Provide the [x, y] coordinate of the cell's center where the given text is located.  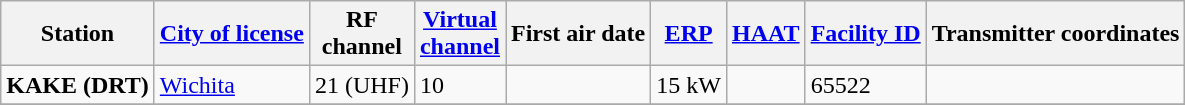
10 [460, 85]
RFchannel [362, 34]
Transmitter coordinates [1056, 34]
ERP [689, 34]
Facility ID [866, 34]
City of license [232, 34]
HAAT [766, 34]
First air date [578, 34]
Virtualchannel [460, 34]
15 kW [689, 85]
65522 [866, 85]
Wichita [232, 85]
21 (UHF) [362, 85]
Station [78, 34]
KAKE (DRT) [78, 85]
